For the text-containing cell, return its midpoint in [X, Y] coordinate format. 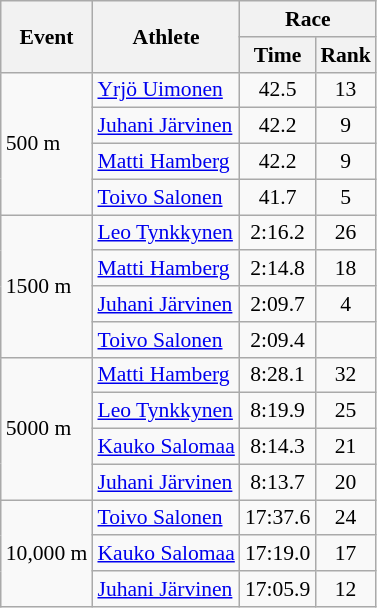
1500 m [47, 286]
2:09.4 [278, 340]
20 [346, 482]
12 [346, 589]
2:09.7 [278, 304]
Yrjö Uimonen [166, 90]
Rank [346, 55]
500 m [47, 143]
17:37.6 [278, 518]
26 [346, 233]
32 [346, 375]
17:05.9 [278, 589]
4 [346, 304]
2:14.8 [278, 269]
17:19.0 [278, 554]
8:19.9 [278, 411]
5000 m [47, 428]
2:16.2 [278, 233]
10,000 m [47, 554]
Event [47, 36]
8:13.7 [278, 482]
5 [346, 197]
41.7 [278, 197]
24 [346, 518]
21 [346, 447]
13 [346, 90]
25 [346, 411]
Race [308, 19]
Athlete [166, 36]
8:28.1 [278, 375]
17 [346, 554]
8:14.3 [278, 447]
Time [278, 55]
18 [346, 269]
42.5 [278, 90]
